Return the [x, y] coordinate for the center point of the cell that contains the specified text.  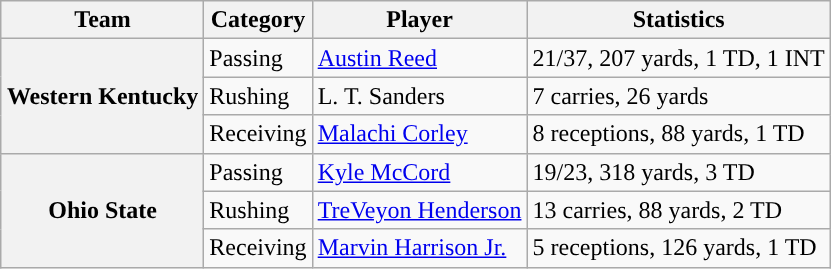
Marvin Harrison Jr. [420, 248]
Team [102, 20]
TreVeyon Henderson [420, 210]
8 receptions, 88 yards, 1 TD [678, 134]
Category [258, 20]
Ohio State [102, 210]
13 carries, 88 yards, 2 TD [678, 210]
19/23, 318 yards, 3 TD [678, 172]
Kyle McCord [420, 172]
Malachi Corley [420, 134]
Austin Reed [420, 58]
Player [420, 20]
5 receptions, 126 yards, 1 TD [678, 248]
Western Kentucky [102, 96]
L. T. Sanders [420, 96]
7 carries, 26 yards [678, 96]
21/37, 207 yards, 1 TD, 1 INT [678, 58]
Statistics [678, 20]
